Return the [X, Y] coordinate for the center point of the cell that contains the specified text.  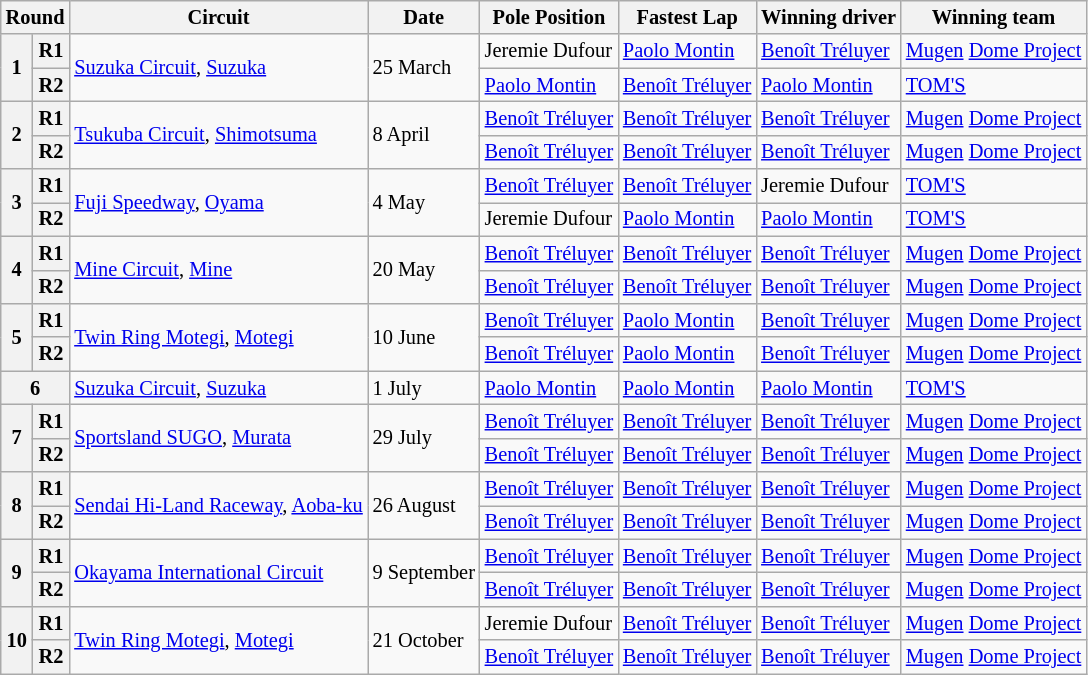
29 July [424, 438]
10 [17, 640]
8 [17, 506]
Fuji Speedway, Oyama [218, 202]
Fastest Lap [687, 17]
2 [17, 134]
4 May [424, 202]
3 [17, 202]
Round [36, 17]
Circuit [218, 17]
9 September [424, 572]
4 [17, 270]
21 October [424, 640]
26 August [424, 506]
10 June [424, 336]
Winning driver [828, 17]
Winning team [994, 17]
Sportsland SUGO, Murata [218, 438]
Sendai Hi-Land Raceway, Aoba-ku [218, 506]
Pole Position [549, 17]
5 [17, 336]
Tsukuba Circuit, Shimotsuma [218, 134]
6 [36, 388]
1 [17, 68]
25 March [424, 68]
1 July [424, 388]
8 April [424, 134]
20 May [424, 270]
7 [17, 438]
Okayama International Circuit [218, 572]
Date [424, 17]
Mine Circuit, Mine [218, 270]
9 [17, 572]
